Provide the [X, Y] coordinate of the cell's center where the given text is located.  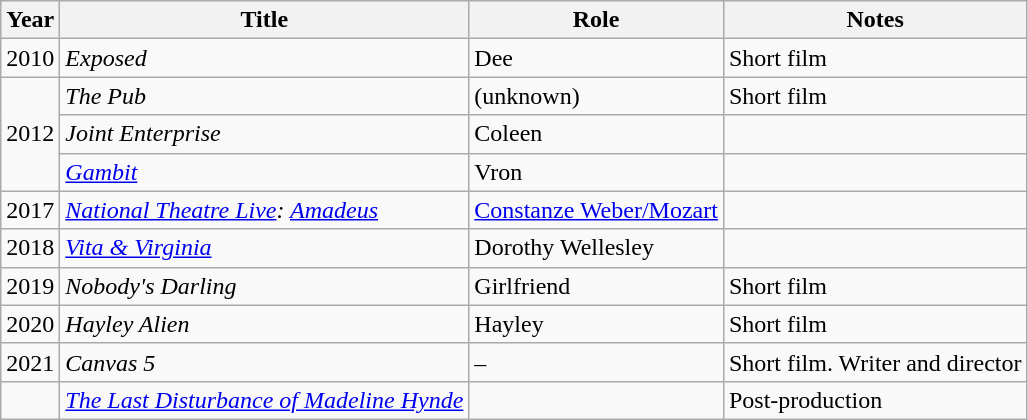
Nobody's Darling [264, 286]
– [596, 362]
Dorothy Wellesley [596, 248]
Hayley Alien [264, 324]
Joint Enterprise [264, 134]
2020 [30, 324]
Constanze Weber/Mozart [596, 210]
2012 [30, 134]
2017 [30, 210]
Notes [875, 20]
Girlfriend [596, 286]
Dee [596, 58]
Coleen [596, 134]
Vron [596, 172]
Post-production [875, 400]
2010 [30, 58]
The Last Disturbance of Madeline Hynde [264, 400]
Gambit [264, 172]
Year [30, 20]
Vita & Virginia [264, 248]
2021 [30, 362]
Exposed [264, 58]
The Pub [264, 96]
Role [596, 20]
(unknown) [596, 96]
2018 [30, 248]
Title [264, 20]
Hayley [596, 324]
National Theatre Live: Amadeus [264, 210]
Canvas 5 [264, 362]
Short film. Writer and director [875, 362]
2019 [30, 286]
